Find where the given text appears and provide that cell's center as (x, y) coordinate. 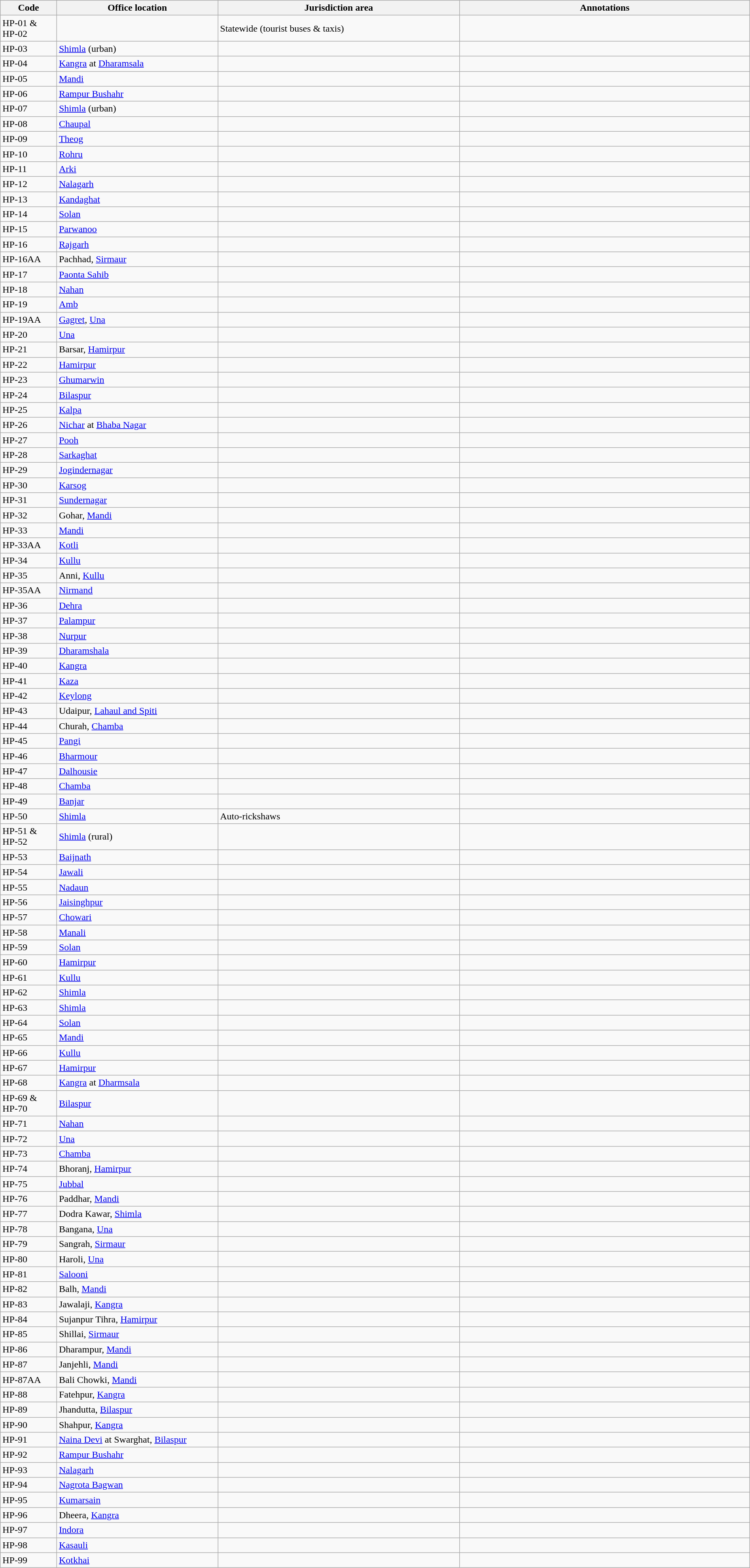
HP-82 (28, 1289)
HP-98 (28, 1545)
HP-54 (28, 872)
HP-91 (28, 1440)
HP-35 (28, 575)
Paddhar, Mandi (137, 1199)
HP-53 (28, 857)
HP-99 (28, 1560)
HP-85 (28, 1334)
Annotations (604, 8)
Salooni (137, 1274)
HP-28 (28, 455)
Sangrah, Sirmaur (137, 1244)
HP-05 (28, 79)
HP-01 & HP-02 (28, 28)
HP-26 (28, 425)
Palampur (137, 620)
HP-80 (28, 1259)
Chowari (137, 917)
Naina Devi at Swarghat, Bilaspur (137, 1440)
Jawali (137, 872)
HP-48 (28, 786)
HP-87AA (28, 1379)
HP-44 (28, 726)
HP-18 (28, 289)
Dheera, Kangra (137, 1515)
HP-20 (28, 335)
HP-84 (28, 1319)
Banjar (137, 801)
HP-12 (28, 184)
HP-77 (28, 1214)
HP-11 (28, 169)
Dalhousie (137, 771)
HP-42 (28, 696)
Nurpur (137, 636)
HP-65 (28, 1038)
Dehra (137, 605)
Bharmour (137, 756)
HP-76 (28, 1199)
Kotli (137, 545)
HP-68 (28, 1083)
Manali (137, 932)
Dodra Kawar, Shimla (137, 1214)
Jawalaji, Kangra (137, 1304)
Ghumarwin (137, 380)
Shahpur, Kangra (137, 1425)
Anni, Kullu (137, 575)
HP-32 (28, 515)
HP-78 (28, 1229)
HP-83 (28, 1304)
Kalpa (137, 410)
Office location (137, 8)
HP-97 (28, 1530)
HP-17 (28, 274)
HP-71 (28, 1124)
HP-62 (28, 993)
HP-66 (28, 1053)
HP-39 (28, 651)
HP-63 (28, 1008)
HP-31 (28, 500)
Pooh (137, 440)
Rajgarh (137, 244)
Statewide (tourist buses & taxis) (339, 28)
Barsar, Hamirpur (137, 350)
HP-03 (28, 49)
Kangra at Dharmsala (137, 1083)
Haroli, Una (137, 1259)
HP-58 (28, 932)
Amb (137, 305)
Kaza (137, 681)
HP-72 (28, 1139)
HP-40 (28, 666)
HP-41 (28, 681)
Indora (137, 1530)
Kumarsain (137, 1500)
Udaipur, Lahaul and Spiti (137, 711)
Chaupal (137, 124)
HP-34 (28, 560)
Nagrota Bagwan (137, 1485)
Jaisinghpur (137, 902)
Karsog (137, 485)
Balh, Mandi (137, 1289)
Jubbal (137, 1184)
HP-95 (28, 1500)
HP-30 (28, 485)
Bangana, Una (137, 1229)
Kangra at Dharamsala (137, 64)
HP-93 (28, 1470)
HP-29 (28, 470)
HP-38 (28, 636)
Theog (137, 139)
HP-59 (28, 948)
Sundernagar (137, 500)
Nirmand (137, 590)
Jurisdiction area (339, 8)
HP-51 & HP-52 (28, 837)
Keylong (137, 696)
Pachhad, Sirmaur (137, 259)
HP-04 (28, 64)
HP-21 (28, 350)
HP-37 (28, 620)
Code (28, 8)
HP-74 (28, 1169)
HP-67 (28, 1068)
Kangra (137, 666)
HP-14 (28, 214)
Arki (137, 169)
HP-46 (28, 756)
HP-23 (28, 380)
Pangi (137, 741)
HP-73 (28, 1154)
HP-75 (28, 1184)
Kandaghat (137, 199)
HP-33AA (28, 545)
Dharampur, Mandi (137, 1349)
HP-87 (28, 1364)
HP-90 (28, 1425)
Parwanoo (137, 229)
Baijnath (137, 857)
Nichar at Bhaba Nagar (137, 425)
HP-10 (28, 154)
HP-69 & HP-70 (28, 1103)
HP-07 (28, 109)
Churah, Chamba (137, 726)
HP-45 (28, 741)
Bhoranj, Hamirpur (137, 1169)
HP-60 (28, 963)
HP-25 (28, 410)
HP-55 (28, 887)
HP-57 (28, 917)
HP-81 (28, 1274)
HP-16AA (28, 259)
HP-86 (28, 1349)
HP-61 (28, 978)
HP-24 (28, 395)
HP-50 (28, 816)
Kotkhai (137, 1560)
Sarkaghat (137, 455)
HP-22 (28, 365)
Dharamshala (137, 651)
Kasauli (137, 1545)
HP-19 (28, 305)
Bali Chowki, Mandi (137, 1379)
HP-56 (28, 902)
Shimla (rural) (137, 837)
HP-36 (28, 605)
Jhandutta, Bilaspur (137, 1409)
Janjehli, Mandi (137, 1364)
HP-47 (28, 771)
HP-33 (28, 530)
HP-64 (28, 1023)
Jogindernagar (137, 470)
HP-13 (28, 199)
HP-88 (28, 1394)
HP-27 (28, 440)
HP-89 (28, 1409)
HP-09 (28, 139)
Sujanpur Tihra, Hamirpur (137, 1319)
Auto-rickshaws (339, 816)
HP-94 (28, 1485)
HP-43 (28, 711)
HP-92 (28, 1455)
HP-06 (28, 94)
HP-08 (28, 124)
HP-49 (28, 801)
Shillai, Sirmaur (137, 1334)
HP-19AA (28, 320)
HP-96 (28, 1515)
Paonta Sahib (137, 274)
Gagret, Una (137, 320)
HP-16 (28, 244)
Fatehpur, Kangra (137, 1394)
HP-35AA (28, 590)
Nadaun (137, 887)
HP-79 (28, 1244)
Gohar, Mandi (137, 515)
Rohru (137, 154)
HP-15 (28, 229)
